Return (X, Y) of the center of cell containing provided text 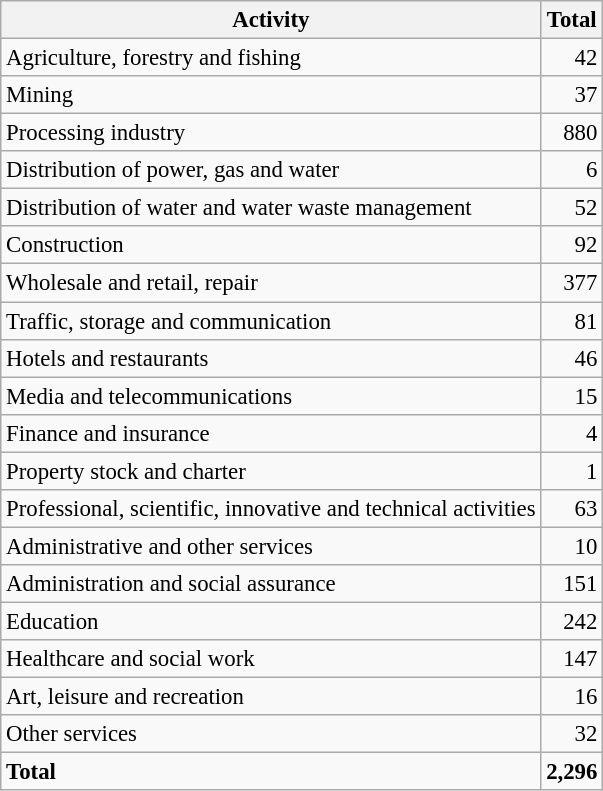
10 (572, 546)
Processing industry (271, 133)
46 (572, 358)
81 (572, 321)
Mining (271, 95)
377 (572, 283)
242 (572, 621)
Healthcare and social work (271, 659)
Construction (271, 245)
Other services (271, 734)
4 (572, 433)
Property stock and charter (271, 471)
52 (572, 208)
151 (572, 584)
Distribution of power, gas and water (271, 170)
Agriculture, forestry and fishing (271, 58)
Administrative and other services (271, 546)
16 (572, 697)
Traffic, storage and communication (271, 321)
6 (572, 170)
Distribution of water and water waste management (271, 208)
Education (271, 621)
37 (572, 95)
Wholesale and retail, repair (271, 283)
42 (572, 58)
2,296 (572, 772)
147 (572, 659)
Activity (271, 20)
15 (572, 396)
Administration and social assurance (271, 584)
Professional, scientific, innovative and technical activities (271, 509)
Art, leisure and recreation (271, 697)
Finance and insurance (271, 433)
Hotels and restaurants (271, 358)
63 (572, 509)
Media and telecommunications (271, 396)
1 (572, 471)
880 (572, 133)
32 (572, 734)
92 (572, 245)
